Find where the given text appears and provide that cell's center as (x, y) coordinate. 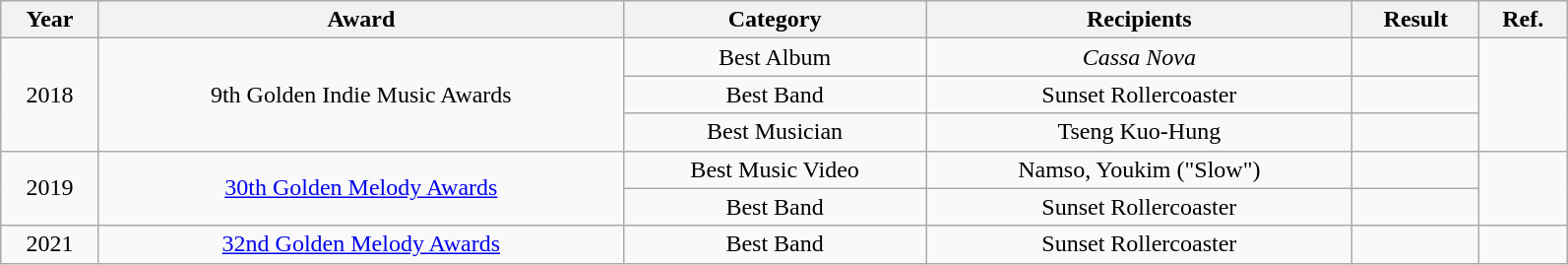
Ref. (1524, 20)
30th Golden Melody Awards (360, 188)
Best Musician (774, 132)
Recipients (1140, 20)
Result (1415, 20)
9th Golden Indie Music Awards (360, 95)
Best Music Video (774, 169)
Best Album (774, 57)
32nd Golden Melody Awards (360, 244)
Tseng Kuo-Hung (1140, 132)
Award (360, 20)
2019 (49, 188)
Year (49, 20)
Cassa Nova (1140, 57)
2021 (49, 244)
Category (774, 20)
2018 (49, 95)
Namso, Youkim ("Slow") (1140, 169)
